Return the (x, y) coordinate for the center point of the cell that contains the specified text.  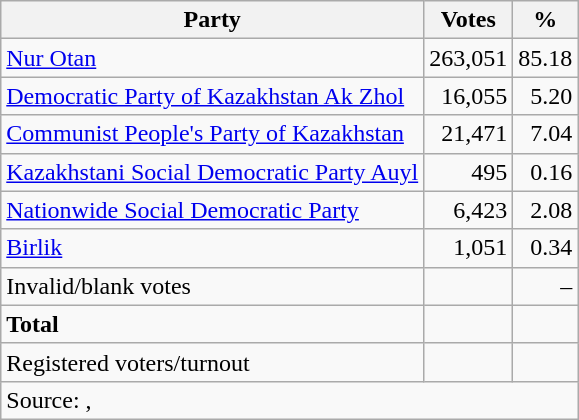
– (546, 286)
Invalid/blank votes (212, 286)
Registered voters/turnout (212, 362)
Democratic Party of Kazakhstan Ak Zhol (212, 96)
495 (468, 172)
2.08 (546, 210)
% (546, 20)
0.16 (546, 172)
Birlik (212, 248)
Kazakhstani Social Democratic Party Auyl (212, 172)
Party (212, 20)
0.34 (546, 248)
6,423 (468, 210)
Nationwide Social Democratic Party (212, 210)
1,051 (468, 248)
Communist People's Party of Kazakhstan (212, 134)
Votes (468, 20)
Nur Otan (212, 58)
16,055 (468, 96)
Source: , (290, 400)
Total (212, 324)
7.04 (546, 134)
263,051 (468, 58)
21,471 (468, 134)
85.18 (546, 58)
5.20 (546, 96)
